Scan for the cell matching the given text and deliver its (x, y) coordinate at center. 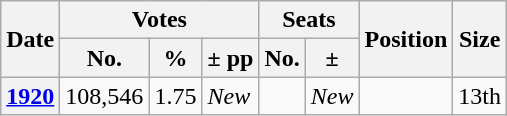
108,546 (104, 96)
Position (406, 39)
Votes (160, 20)
± (332, 58)
± pp (230, 58)
Size (480, 39)
1.75 (176, 96)
1920 (30, 96)
13th (480, 96)
Seats (309, 20)
% (176, 58)
Date (30, 39)
